Determine the [x, y] coordinate at the center of the cell enclosing the given text.  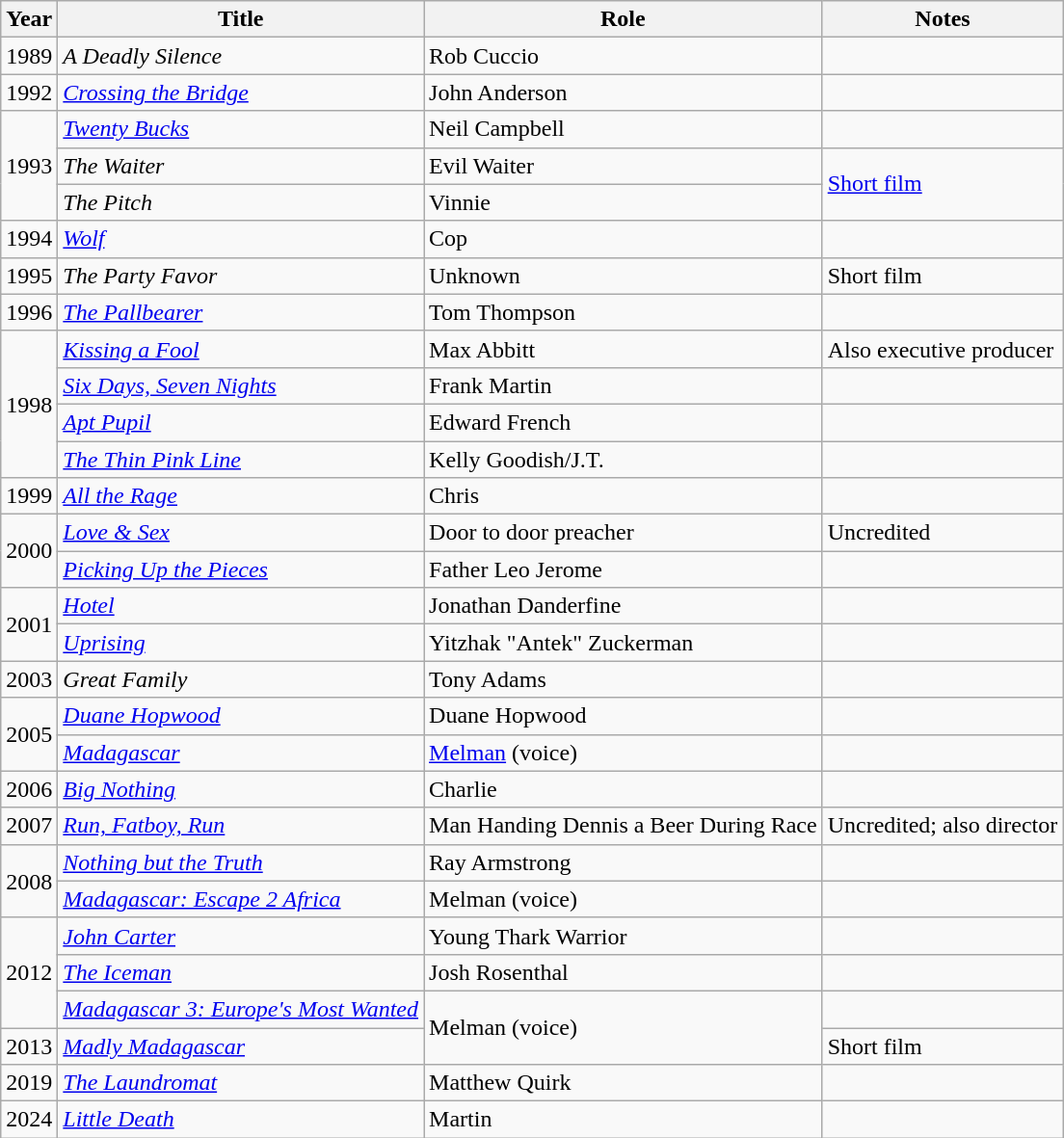
Nothing but the Truth [241, 862]
A Deadly Silence [241, 56]
2007 [29, 826]
1999 [29, 496]
Twenty Bucks [241, 129]
1994 [29, 239]
2001 [29, 624]
1989 [29, 56]
All the Rage [241, 496]
2013 [29, 1045]
Jonathan Danderfine [624, 606]
Hotel [241, 606]
Madly Madagascar [241, 1045]
1996 [29, 312]
Notes [943, 19]
The Pitch [241, 202]
Six Days, Seven Nights [241, 385]
Young Thark Warrior [624, 936]
Frank Martin [624, 385]
Uncredited; also director [943, 826]
Love & Sex [241, 533]
2024 [29, 1120]
2003 [29, 679]
Vinnie [624, 202]
Evil Waiter [624, 166]
2005 [29, 734]
Cop [624, 239]
Year [29, 19]
1993 [29, 166]
Tom Thompson [624, 312]
2019 [29, 1083]
Chris [624, 496]
Kelly Goodish/J.T. [624, 460]
Wolf [241, 239]
Uncredited [943, 533]
2012 [29, 972]
Ray Armstrong [624, 862]
The Waiter [241, 166]
Crossing the Bridge [241, 93]
Matthew Quirk [624, 1083]
Uprising [241, 643]
Neil Campbell [624, 129]
Madagascar 3: Europe's Most Wanted [241, 1009]
Big Nothing [241, 789]
John Carter [241, 936]
Door to door preacher [624, 533]
Max Abbitt [624, 349]
1992 [29, 93]
Great Family [241, 679]
Charlie [624, 789]
Man Handing Dennis a Beer During Race [624, 826]
Madagascar: Escape 2 Africa [241, 899]
Tony Adams [624, 679]
Martin [624, 1120]
Rob Cuccio [624, 56]
Yitzhak "Antek" Zuckerman [624, 643]
Role [624, 19]
The Pallbearer [241, 312]
Kissing a Fool [241, 349]
1995 [29, 276]
Title [241, 19]
The Party Favor [241, 276]
Unknown [624, 276]
Madagascar [241, 753]
2008 [29, 881]
Father Leo Jerome [624, 569]
Josh Rosenthal [624, 972]
John Anderson [624, 93]
Picking Up the Pieces [241, 569]
1998 [29, 404]
The Thin Pink Line [241, 460]
2006 [29, 789]
2000 [29, 551]
Little Death [241, 1120]
Edward French [624, 422]
Run, Fatboy, Run [241, 826]
Apt Pupil [241, 422]
Also executive producer [943, 349]
The Laundromat [241, 1083]
The Iceman [241, 972]
